Identify which cell holds the provided text, then report its [x, y] central coordinate. 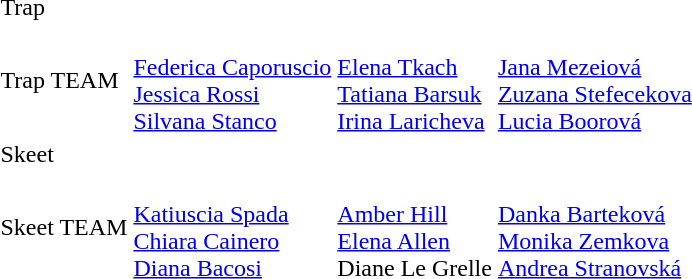
Elena TkachTatiana BarsukIrina Laricheva [415, 80]
Federica CaporuscioJessica RossiSilvana Stanco [232, 80]
